Search for the cell housing the specified text and yield its [X, Y] center coordinate. 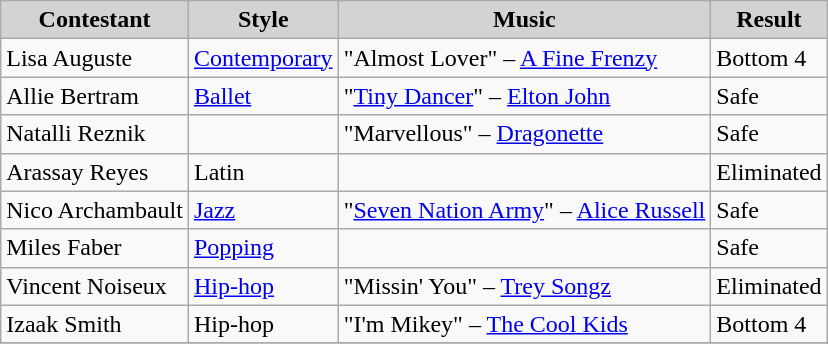
Arassay Reyes [95, 172]
Vincent Noiseux [95, 286]
Latin [263, 172]
"I'm Mikey" – The Cool Kids [524, 324]
Style [263, 20]
Miles Faber [95, 248]
"Tiny Dancer" – Elton John [524, 96]
Izaak Smith [95, 324]
"Seven Nation Army" – Alice Russell [524, 210]
Nico Archambault [95, 210]
Natalli Reznik [95, 134]
Contemporary [263, 58]
Contestant [95, 20]
Result [769, 20]
"Missin' You" – Trey Songz [524, 286]
Ballet [263, 96]
"Marvellous" – Dragonette [524, 134]
Jazz [263, 210]
Popping [263, 248]
Lisa Auguste [95, 58]
Allie Bertram [95, 96]
Music [524, 20]
"Almost Lover" – A Fine Frenzy [524, 58]
